Scan for the cell matching the given text and deliver its (x, y) coordinate at center. 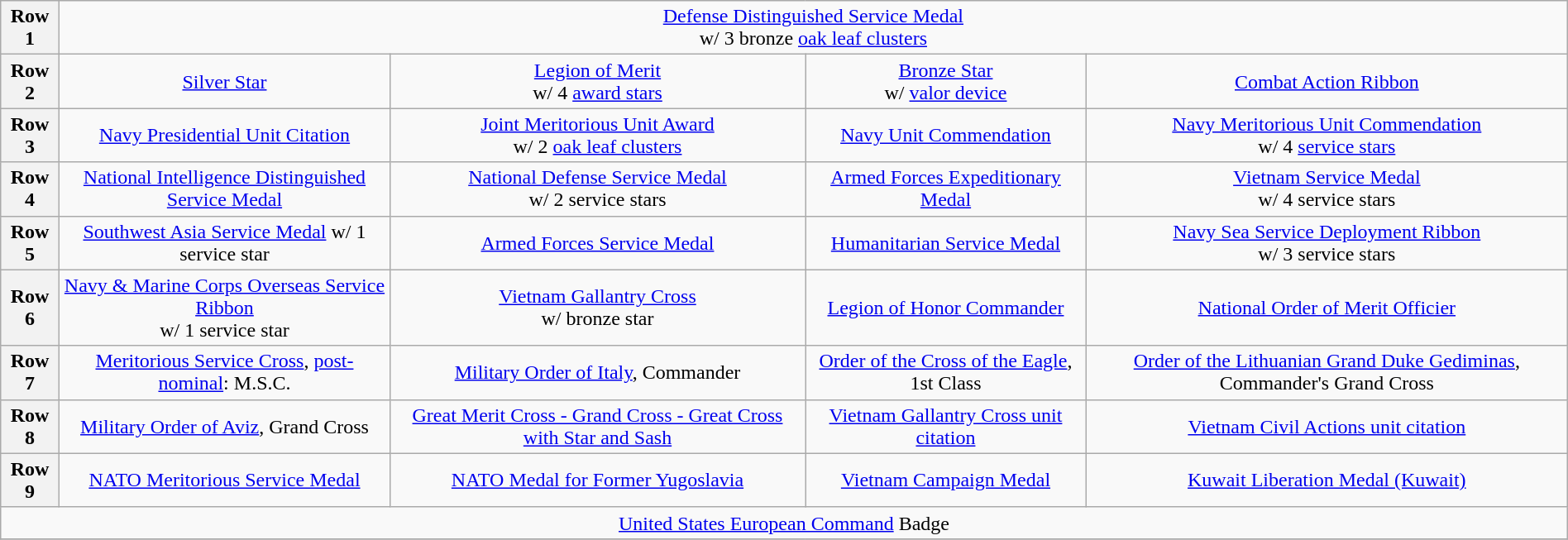
Row 4 (30, 189)
Row 8 (30, 427)
Navy Presidential Unit Citation (224, 136)
NATO Medal for Former Yugoslavia (597, 480)
Row 1 (30, 28)
Joint Meritorious Unit Awardw/ 2 oak leaf clusters (597, 136)
National Intelligence Distinguished Service Medal (224, 189)
Row 2 (30, 81)
Legion of Meritw/ 4 award stars (597, 81)
Southwest Asia Service Medal w/ 1 service star (224, 243)
Combat Action Ribbon (1327, 81)
Row 3 (30, 136)
Vietnam Service Medalw/ 4 service stars (1327, 189)
Humanitarian Service Medal (946, 243)
National Defense Service Medalw/ 2 service stars (597, 189)
United States European Command Badge (784, 523)
Order of the Cross of the Eagle, 1st Class (946, 372)
Kuwait Liberation Medal (Kuwait) (1327, 480)
Navy Sea Service Deployment Ribbonw/ 3 service stars (1327, 243)
Meritorious Service Cross, post-nominal: M.S.C. (224, 372)
Vietnam Campaign Medal (946, 480)
Defense Distinguished Service Medalw/ 3 bronze oak leaf clusters (813, 28)
Armed Forces Expeditionary Medal (946, 189)
Vietnam Gallantry Crossw/ bronze star (597, 308)
Order of the Lithuanian Grand Duke Gediminas, Commander's Grand Cross (1327, 372)
Row 6 (30, 308)
NATO Meritorious Service Medal (224, 480)
Silver Star (224, 81)
Military Order of Aviz, Grand Cross (224, 427)
Row 9 (30, 480)
Vietnam Gallantry Cross unit citation (946, 427)
Row 7 (30, 372)
Great Merit Cross - Grand Cross - Great Cross with Star and Sash (597, 427)
Military Order of Italy, Commander (597, 372)
Legion of Honor Commander (946, 308)
Bronze Starw/ valor device (946, 81)
Navy & Marine Corps Overseas Service Ribbonw/ 1 service star (224, 308)
Navy Meritorious Unit Commendationw/ 4 service stars (1327, 136)
Row 5 (30, 243)
National Order of Merit Officier (1327, 308)
Armed Forces Service Medal (597, 243)
Vietnam Civil Actions unit citation (1327, 427)
Navy Unit Commendation (946, 136)
